Extract the (X, Y) coordinate from the center of the cell holding the provided text.  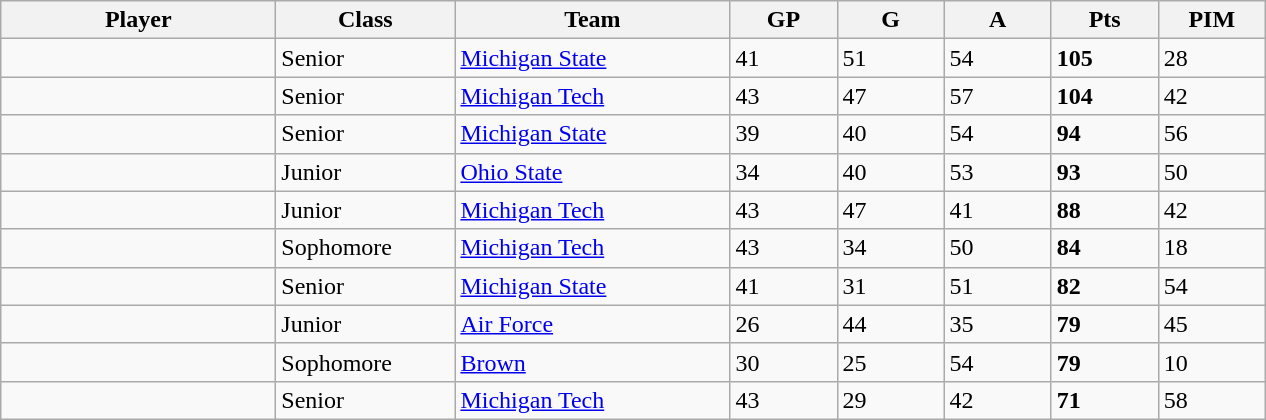
104 (1104, 96)
56 (1212, 134)
Team (592, 20)
28 (1212, 58)
Brown (592, 362)
105 (1104, 58)
G (890, 20)
Pts (1104, 20)
84 (1104, 248)
18 (1212, 248)
88 (1104, 210)
PIM (1212, 20)
30 (784, 362)
Player (138, 20)
35 (998, 324)
57 (998, 96)
94 (1104, 134)
Ohio State (592, 172)
45 (1212, 324)
GP (784, 20)
58 (1212, 400)
93 (1104, 172)
A (998, 20)
Air Force (592, 324)
Class (366, 20)
10 (1212, 362)
25 (890, 362)
26 (784, 324)
29 (890, 400)
71 (1104, 400)
44 (890, 324)
82 (1104, 286)
53 (998, 172)
31 (890, 286)
39 (784, 134)
